Identify which cell holds the provided text, then report its (x, y) central coordinate. 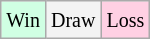
Win (24, 20)
Draw (72, 20)
Loss (126, 20)
